Output the [x, y] coordinate of the center of the cell containing the given text.  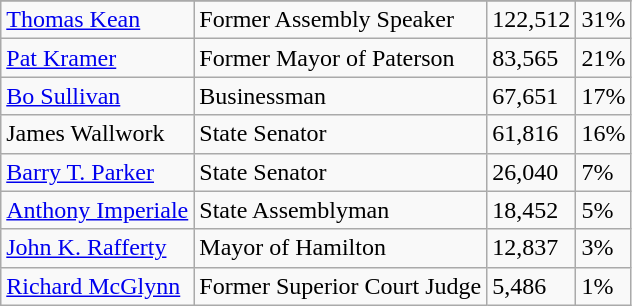
17% [604, 96]
16% [604, 134]
26,040 [532, 172]
7% [604, 172]
122,512 [532, 20]
Mayor of Hamilton [340, 248]
5,486 [532, 286]
John K. Rafferty [98, 248]
61,816 [532, 134]
Barry T. Parker [98, 172]
Bo Sullivan [98, 96]
18,452 [532, 210]
31% [604, 20]
21% [604, 58]
83,565 [532, 58]
Former Mayor of Paterson [340, 58]
Thomas Kean [98, 20]
Richard McGlynn [98, 286]
Anthony Imperiale [98, 210]
Former Assembly Speaker [340, 20]
Businessman [340, 96]
Pat Kramer [98, 58]
Former Superior Court Judge [340, 286]
James Wallwork [98, 134]
State Assemblyman [340, 210]
3% [604, 248]
1% [604, 286]
12,837 [532, 248]
67,651 [532, 96]
5% [604, 210]
